Determine the (X, Y) coordinate at the center of the cell enclosing the given text.  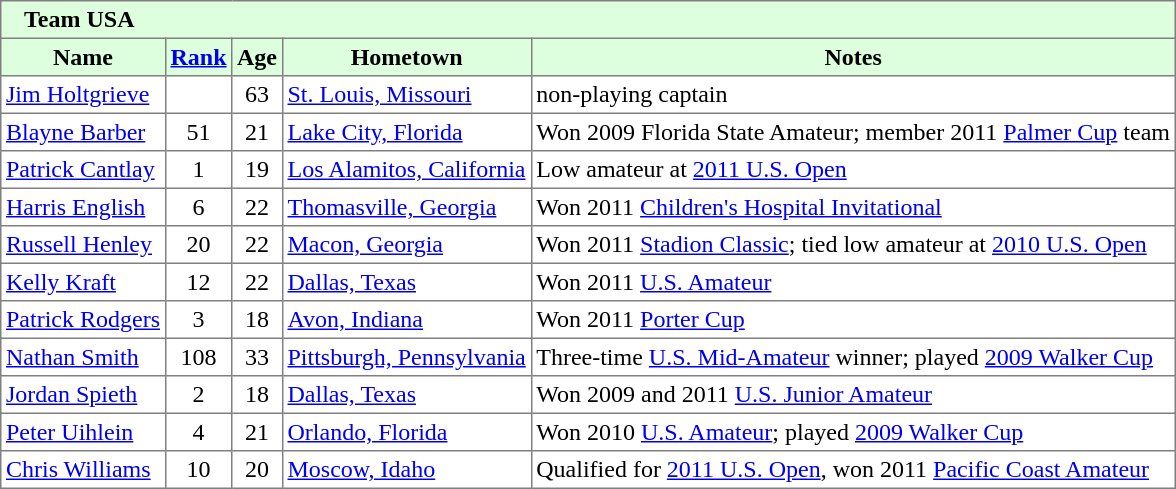
Won 2009 and 2011 U.S. Junior Amateur (853, 395)
Won 2009 Florida State Amateur; member 2011 Palmer Cup team (853, 132)
Patrick Cantlay (83, 170)
33 (257, 357)
108 (198, 357)
Los Alamitos, California (406, 170)
Thomasville, Georgia (406, 207)
6 (198, 207)
Won 2011 Stadion Classic; tied low amateur at 2010 U.S. Open (853, 245)
St. Louis, Missouri (406, 95)
Name (83, 57)
Pittsburgh, Pennsylvania (406, 357)
Rank (198, 57)
Team USA (588, 20)
Blayne Barber (83, 132)
Jim Holtgrieve (83, 95)
Lake City, Florida (406, 132)
63 (257, 95)
Chris Williams (83, 470)
Orlando, Florida (406, 432)
Jordan Spieth (83, 395)
3 (198, 320)
19 (257, 170)
Won 2011 Porter Cup (853, 320)
1 (198, 170)
Moscow, Idaho (406, 470)
2 (198, 395)
51 (198, 132)
Peter Uihlein (83, 432)
Won 2011 Children's Hospital Invitational (853, 207)
Qualified for 2011 U.S. Open, won 2011 Pacific Coast Amateur (853, 470)
Patrick Rodgers (83, 320)
Macon, Georgia (406, 245)
Russell Henley (83, 245)
Three-time U.S. Mid-Amateur winner; played 2009 Walker Cup (853, 357)
4 (198, 432)
Won 2011 U.S. Amateur (853, 282)
Won 2010 U.S. Amateur; played 2009 Walker Cup (853, 432)
Hometown (406, 57)
non-playing captain (853, 95)
Notes (853, 57)
Age (257, 57)
Low amateur at 2011 U.S. Open (853, 170)
12 (198, 282)
Avon, Indiana (406, 320)
Harris English (83, 207)
Nathan Smith (83, 357)
Kelly Kraft (83, 282)
10 (198, 470)
